Identify which cell holds the provided text, then report its [x, y] central coordinate. 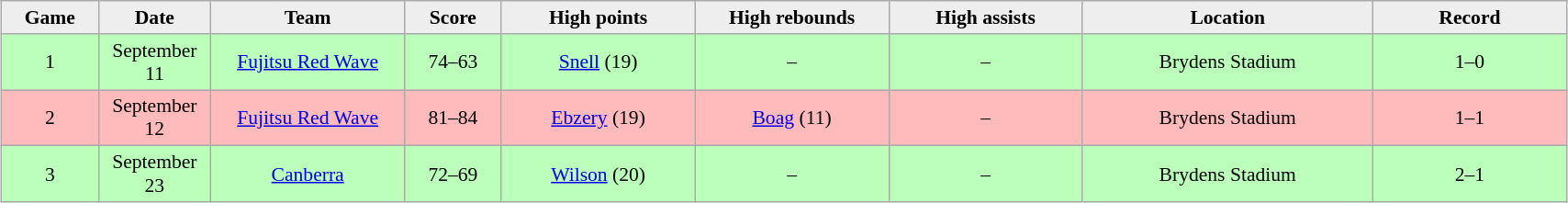
1–0 [1469, 62]
September 11 [154, 62]
September 12 [154, 118]
September 23 [154, 175]
Location [1227, 17]
81–84 [454, 118]
Wilson (20) [599, 175]
Record [1469, 17]
High assists [986, 17]
Date [154, 17]
72–69 [454, 175]
Game [50, 17]
2–1 [1469, 175]
74–63 [454, 62]
Snell (19) [599, 62]
Canberra [308, 175]
1 [50, 62]
High rebounds [791, 17]
2 [50, 118]
Team [308, 17]
3 [50, 175]
High points [599, 17]
Ebzery (19) [599, 118]
1–1 [1469, 118]
Boag (11) [791, 118]
Score [454, 17]
